Identify which cell holds the provided text, then report its [X, Y] central coordinate. 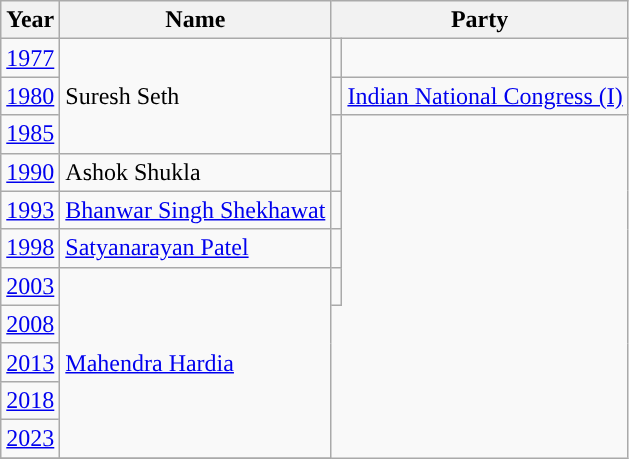
Satyanarayan Patel [196, 248]
1977 [30, 58]
Party [480, 20]
Bhanwar Singh Shekhawat [196, 210]
1985 [30, 134]
1980 [30, 96]
Year [30, 20]
2003 [30, 286]
2008 [30, 324]
Ashok Shukla [196, 172]
1993 [30, 210]
Name [196, 20]
2018 [30, 400]
Mahendra Hardia [196, 362]
1990 [30, 172]
2013 [30, 362]
1998 [30, 248]
Suresh Seth [196, 96]
2023 [30, 438]
Indian National Congress (I) [485, 96]
